For the text-containing cell, return its midpoint in [X, Y] coordinate format. 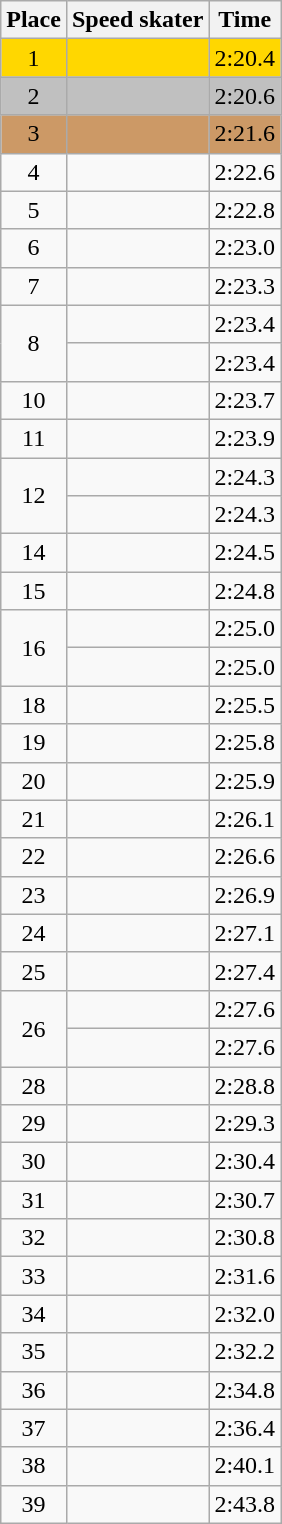
4 [34, 172]
36 [34, 1390]
2:20.4 [245, 58]
23 [34, 895]
3 [34, 134]
2:26.6 [245, 857]
32 [34, 1238]
18 [34, 705]
34 [34, 1314]
2:30.7 [245, 1200]
2:21.6 [245, 134]
12 [34, 496]
2:43.8 [245, 1504]
14 [34, 553]
2:28.8 [245, 1085]
28 [34, 1085]
11 [34, 438]
8 [34, 343]
2:26.1 [245, 819]
35 [34, 1352]
2:22.8 [245, 210]
2:23.3 [245, 286]
38 [34, 1466]
24 [34, 933]
2:36.4 [245, 1428]
2:22.6 [245, 172]
Time [245, 20]
2:27.1 [245, 933]
Place [34, 20]
7 [34, 286]
5 [34, 210]
2:30.8 [245, 1238]
21 [34, 819]
2:31.6 [245, 1276]
30 [34, 1162]
25 [34, 971]
2:25.9 [245, 781]
22 [34, 857]
2:25.8 [245, 743]
39 [34, 1504]
2:27.4 [245, 971]
1 [34, 58]
2:25.5 [245, 705]
2:26.9 [245, 895]
2:24.5 [245, 553]
19 [34, 743]
2 [34, 96]
10 [34, 400]
6 [34, 248]
2:29.3 [245, 1124]
33 [34, 1276]
15 [34, 591]
26 [34, 1028]
2:23.9 [245, 438]
2:23.0 [245, 248]
2:32.2 [245, 1352]
20 [34, 781]
2:20.6 [245, 96]
31 [34, 1200]
2:23.7 [245, 400]
2:30.4 [245, 1162]
Speed skater [137, 20]
16 [34, 648]
2:32.0 [245, 1314]
2:34.8 [245, 1390]
29 [34, 1124]
37 [34, 1428]
2:40.1 [245, 1466]
2:24.8 [245, 591]
